Return [X, Y] of the center of cell containing provided text 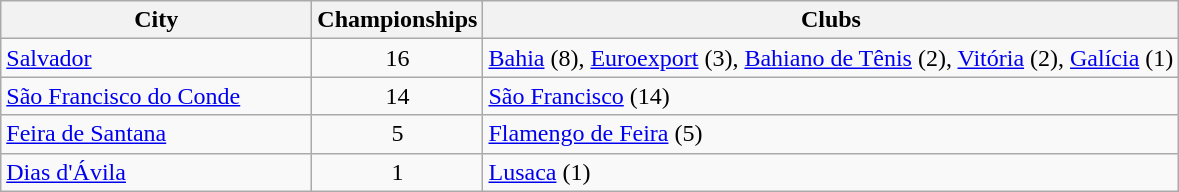
Dias d'Ávila [156, 172]
City [156, 20]
5 [398, 134]
Lusaca (1) [831, 172]
São Francisco do Conde [156, 96]
Bahia (8), Euroexport (3), Bahiano de Tênis (2), Vitória (2), Galícia (1) [831, 58]
14 [398, 96]
Feira de Santana [156, 134]
São Francisco (14) [831, 96]
Flamengo de Feira (5) [831, 134]
Championships [398, 20]
Clubs [831, 20]
16 [398, 58]
1 [398, 172]
Salvador [156, 58]
